Search for the cell housing the specified text and yield its [X, Y] center coordinate. 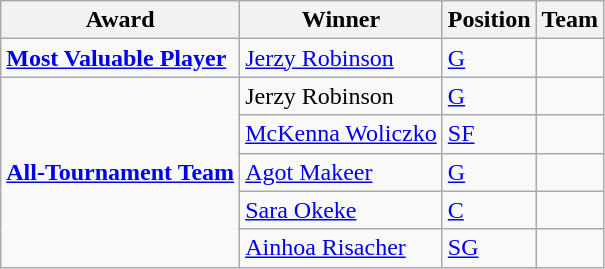
Agot Makeer [342, 172]
Winner [342, 20]
McKenna Woliczko [342, 134]
Team [570, 20]
All-Tournament Team [120, 172]
Position [489, 20]
C [489, 210]
Award [120, 20]
Ainhoa Risacher [342, 248]
Most Valuable Player [120, 58]
Sara Okeke [342, 210]
SF [489, 134]
SG [489, 248]
